Capture the cell that displays the provided text and extract its [x, y] central coordinate. 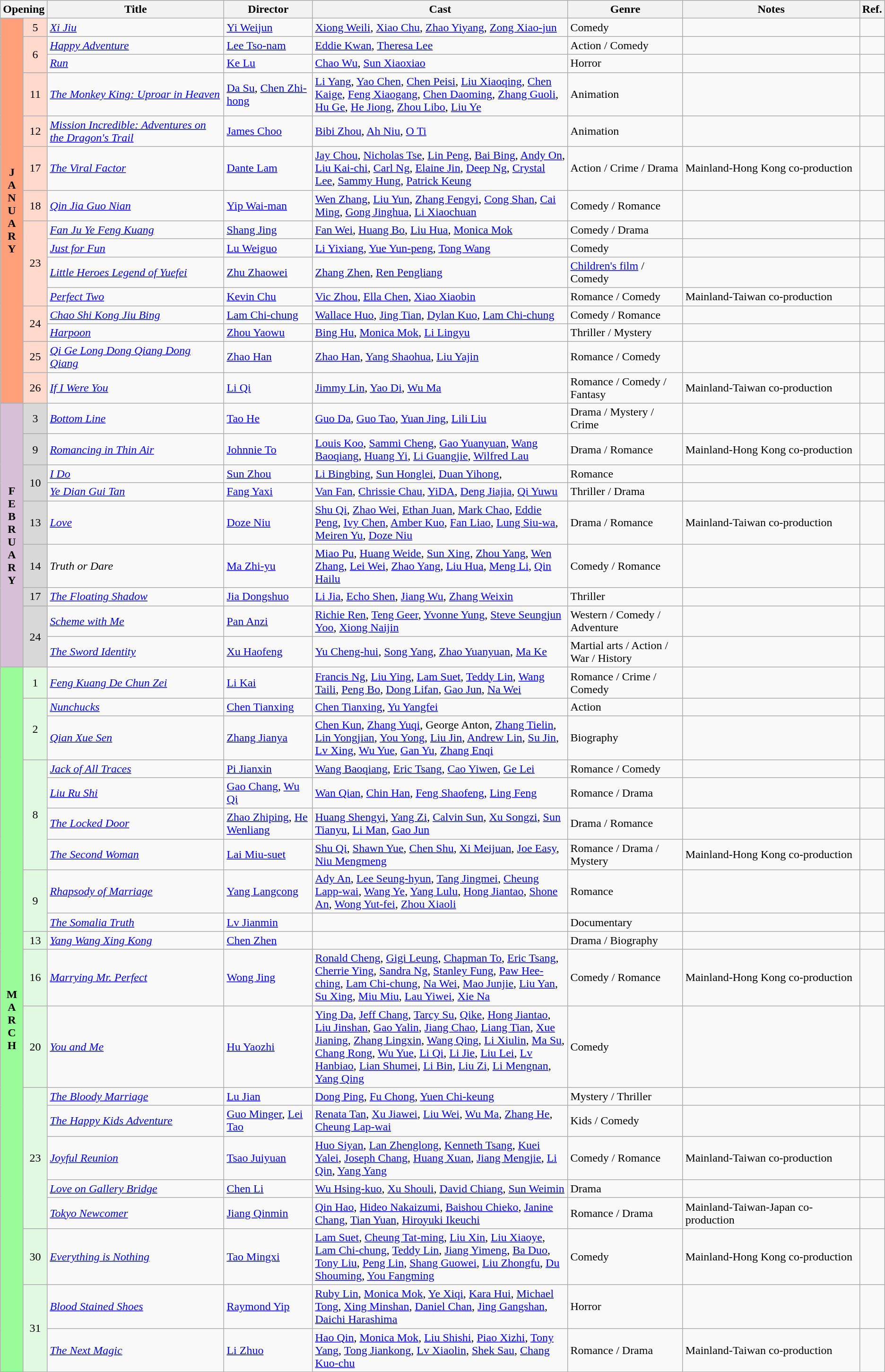
Da Su, Chen Zhi-hong [269, 94]
Ref. [872, 9]
Lv Jianmin [269, 922]
Martial arts / Action / War / History [625, 651]
Little Heroes Legend of Yuefei [136, 272]
Jimmy Lin, Yao Di, Wu Ma [440, 388]
Fan Ju Ye Feng Kuang [136, 230]
25 [35, 357]
Ke Lu [269, 63]
Marrying Mr. Perfect [136, 978]
Wallace Huo, Jing Tian, Dylan Kuo, Lam Chi-chung [440, 314]
Ma Zhi-yu [269, 566]
Mainland-Taiwan-Japan co-production [771, 1213]
18 [35, 205]
Raymond Yip [269, 1306]
Qin Hao, Hideo Nakaizumi, Baishou Chieko, Janine Chang, Tian Yuan, Hiroyuki Ikeuchi [440, 1213]
Kids / Comedy [625, 1120]
Fan Wei, Huang Bo, Liu Hua, Monica Mok [440, 230]
Kevin Chu [269, 296]
Feng Kuang De Chun Zei [136, 683]
Romancing in Thin Air [136, 449]
Richie Ren, Teng Geer, Yvonne Yung, Steve Seungjun Yoo, Xiong Naijin [440, 621]
Chen Li [269, 1189]
Action / Comedy [625, 45]
Ady An, Lee Seung-hyun, Tang Jingmei, Cheung Lapp-wai, Wang Ye, Yang Lulu, Hong Jiantao, Shone An, Wong Yut-fei, Zhou Xiaoli [440, 892]
Rhapsody of Marriage [136, 892]
Cast [440, 9]
Chao Wu, Sun Xiaoxiao [440, 63]
JANUARY [12, 211]
Yi Weijun [269, 27]
Wong Jing [269, 978]
Pan Anzi [269, 621]
26 [35, 388]
Joyful Reunion [136, 1158]
Director [269, 9]
Ye Dian Gui Tan [136, 492]
Mystery / Thriller [625, 1096]
Hao Qin, Monica Mok, Liu Shishi, Piao Xizhi, Tony Yang, Tong Jiankong, Lv Xiaolin, Shek Sau, Chang Kuo-chu [440, 1350]
Just for Fun [136, 248]
The Next Magic [136, 1350]
I Do [136, 474]
Zhang Zhen, Ren Pengliang [440, 272]
11 [35, 94]
10 [35, 483]
6 [35, 54]
31 [35, 1328]
Nunchucks [136, 707]
FEBRUARY [12, 535]
Wan Qian, Chin Han, Feng Shaofeng, Ling Feng [440, 793]
Zhao Han [269, 357]
Comedy / Drama [625, 230]
Huo Siyan, Lan Zhenglong, Kenneth Tsang, Kuei Yalei, Joseph Chang, Huang Xuan, Jiang Mengjie, Li Qin, Yang Yang [440, 1158]
Title [136, 9]
Miao Pu, Huang Weide, Sun Xing, Zhou Yang, Wen Zhang, Lei Wei, Zhao Yang, Liu Hua, Meng Li, Qin Hailu [440, 566]
Li Bingbing, Sun Honglei, Duan Yihong, [440, 474]
Li Zhuo [269, 1350]
Jiang Qinmin [269, 1213]
Bibi Zhou, Ah Niu, O Ti [440, 131]
Lee Tso-nam [269, 45]
Xiong Weili, Xiao Chu, Zhao Yiyang, Zong Xiao-jun [440, 27]
The Bloody Marriage [136, 1096]
Mission Incredible: Adventures on the Dragon's Trail [136, 131]
Romance / Drama / Mystery [625, 855]
Guo Da, Guo Tao, Yuan Jing, Lili Liu [440, 419]
Li Kai [269, 683]
Dante Lam [269, 168]
The Happy Kids Adventure [136, 1120]
Yang Langcong [269, 892]
If I Were You [136, 388]
5 [35, 27]
Xu Haofeng [269, 651]
Drama [625, 1189]
Li Yang, Yao Chen, Chen Peisi, Liu Xiaoqing, Chen Kaige, Feng Xiaogang, Chen Daoming, Zhang Guoli, Hu Ge, He Jiong, Zhou Libo, Liu Ye [440, 94]
Guo Minger, Lei Tao [269, 1120]
Chen Tianxing, Yu Yangfei [440, 707]
Documentary [625, 922]
Tsao Juiyuan [269, 1158]
Happy Adventure [136, 45]
Chen Kun, Zhang Yuqi, George Anton, Zhang Tielin, Lin Yongjian, You Yong, Liu Jin, Andrew Lin, Su Jin, Lv Xing, Wu Yue, Gan Yu, Zhang Enqi [440, 738]
Johnnie To [269, 449]
Li Yixiang, Yue Yun-peng, Tong Wang [440, 248]
30 [35, 1257]
Jay Chou, Nicholas Tse, Lin Peng, Bai Bing, Andy On, Liu Kai-chi, Carl Ng, Elaine Jin, Deep Ng, Crystal Lee, Sammy Hung, Patrick Keung [440, 168]
Romance / Comedy / Fantasy [625, 388]
Chen Tianxing [269, 707]
Fang Yaxi [269, 492]
Li Qi [269, 388]
14 [35, 566]
Harpoon [136, 333]
Qi Ge Long Dong Qiang Dong Qiang [136, 357]
20 [35, 1047]
Opening [24, 9]
Zhao Zhiping, He Wenliang [269, 824]
2 [35, 729]
Zhu Zhaowei [269, 272]
1 [35, 683]
16 [35, 978]
Louis Koo, Sammi Cheng, Gao Yuanyuan, Wang Baoqiang, Huang Yi, Li Guangjie, Wilfred Lau [440, 449]
Dong Ping, Fu Chong, Yuen Chi-keung [440, 1096]
Vic Zhou, Ella Chen, Xiao Xiaobin [440, 296]
Bottom Line [136, 419]
Liu Ru Shi [136, 793]
Huang Shengyi, Yang Zi, Calvin Sun, Xu Songzi, Sun Tianyu, Li Man, Gao Jun [440, 824]
12 [35, 131]
Scheme with Me [136, 621]
Run [136, 63]
Zhang Jianya [269, 738]
Hu Yaozhi [269, 1047]
Love on Gallery Bridge [136, 1189]
Drama / Biography [625, 940]
Ruby Lin, Monica Mok, Ye Xiqi, Kara Hui, Michael Tong, Xing Minshan, Daniel Chan, Jing Gangshan, Daichi Harashima [440, 1306]
Shu Qi, Zhao Wei, Ethan Juan, Mark Chao, Eddie Peng, Ivy Chen, Amber Kuo, Fan Liao, Lung Siu-wa, Meiren Yu, Doze Niu [440, 522]
Genre [625, 9]
Thriller / Mystery [625, 333]
Action / Crime / Drama [625, 168]
Bing Hu, Monica Mok, Li Lingyu [440, 333]
Action [625, 707]
Chao Shi Kong Jiu Bing [136, 314]
Notes [771, 9]
Lai Miu-suet [269, 855]
Qian Xue Sen [136, 738]
Love [136, 522]
The Monkey King: Uproar in Heaven [136, 94]
Doze Niu [269, 522]
Zhao Han, Yang Shaohua, Liu Yajin [440, 357]
The Locked Door [136, 824]
Thriller / Drama [625, 492]
Drama / Mystery / Crime [625, 419]
Lam Chi-chung [269, 314]
Zhou Yaowu [269, 333]
Lu Jian [269, 1096]
Van Fan, Chrissie Chau, YiDA, Deng Jiajia, Qi Yuwu [440, 492]
Renata Tan, Xu Jiawei, Liu Wei, Wu Ma, Zhang He, Cheung Lap-wai [440, 1120]
Sun Zhou [269, 474]
Yip Wai-man [269, 205]
Yang Wang Xing Kong [136, 940]
Perfect Two [136, 296]
Thriller [625, 597]
MARCH [12, 1019]
Lu Weiguo [269, 248]
3 [35, 419]
Children's film / Comedy [625, 272]
Chen Zhen [269, 940]
Wang Baoqiang, Eric Tsang, Cao Yiwen, Ge Lei [440, 768]
Tao Mingxi [269, 1257]
Truth or Dare [136, 566]
Francis Ng, Liu Ying, Lam Suet, Teddy Lin, Wang Taili, Peng Bo, Dong Lifan, Gao Jun, Na Wei [440, 683]
Li Jia, Echo Shen, Jiang Wu, Zhang Weixin [440, 597]
James Choo [269, 131]
Western / Comedy / Adventure [625, 621]
The Sword Identity [136, 651]
Gao Chang, Wu Qi [269, 793]
Wu Hsing-kuo, Xu Shouli, David Chiang, Sun Weimin [440, 1189]
Eddie Kwan, Theresa Lee [440, 45]
Qin Jia Guo Nian [136, 205]
Wen Zhang, Liu Yun, Zhang Fengyi, Cong Shan, Cai Ming, Gong Jinghua, Li Xiaochuan [440, 205]
Shang Jing [269, 230]
Jack of All Traces [136, 768]
The Floating Shadow [136, 597]
You and Me [136, 1047]
Pi Jianxin [269, 768]
Blood Stained Shoes [136, 1306]
Yu Cheng-hui, Song Yang, Zhao Yuanyuan, Ma Ke [440, 651]
Everything is Nothing [136, 1257]
Jia Dongshuo [269, 597]
Biography [625, 738]
Tokyo Newcomer [136, 1213]
Xi Jiu [136, 27]
The Viral Factor [136, 168]
8 [35, 814]
Shu Qi, Shawn Yue, Chen Shu, Xi Meijuan, Joe Easy, Niu Mengmeng [440, 855]
Romance / Crime / Comedy [625, 683]
Tao He [269, 419]
The Second Woman [136, 855]
The Somalia Truth [136, 922]
